Output the [x, y] coordinate of the center of the cell containing the given text.  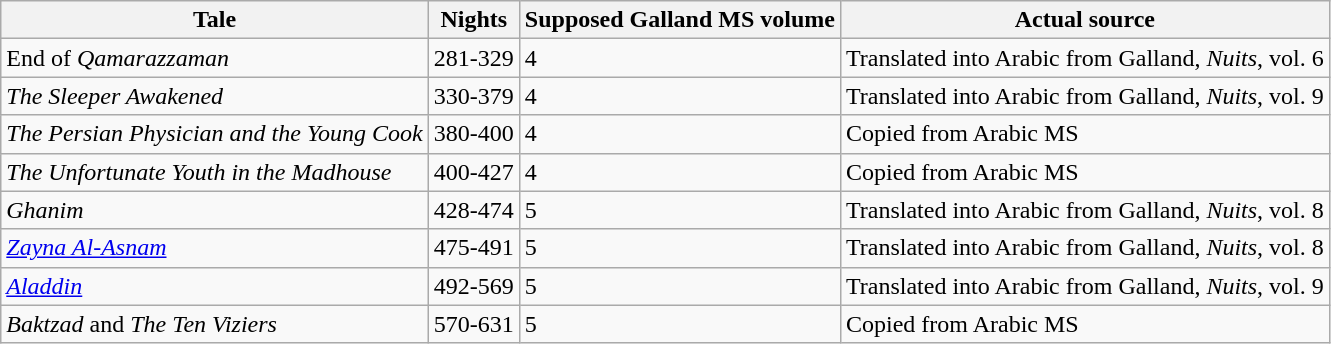
End of Qamarazzaman [215, 58]
Ghanim [215, 210]
The Unfortunate Youth in the Madhouse [215, 172]
Nights [474, 20]
Actual source [1084, 20]
492-569 [474, 286]
281-329 [474, 58]
Tale [215, 20]
400-427 [474, 172]
330-379 [474, 96]
Aladdin [215, 286]
The Persian Physician and the Young Cook [215, 134]
The Sleeper Awakened [215, 96]
570-631 [474, 324]
Baktzad and The Ten Viziers [215, 324]
Translated into Arabic from Galland, Nuits, vol. 6 [1084, 58]
380-400 [474, 134]
Zayna Al-Asnam [215, 248]
Supposed Galland MS volume [680, 20]
428-474 [474, 210]
475-491 [474, 248]
